Scan for the cell matching the given text and deliver its (X, Y) coordinate at center. 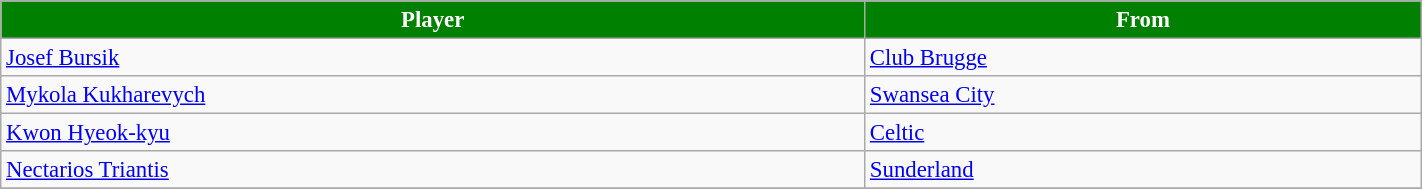
Celtic (1144, 133)
Nectarios Triantis (433, 170)
Swansea City (1144, 95)
Player (433, 20)
Mykola Kukharevych (433, 95)
Kwon Hyeok-kyu (433, 133)
Sunderland (1144, 170)
From (1144, 20)
Josef Bursik (433, 58)
Club Brugge (1144, 58)
